Pinpoint the cell where the given text exists, returning its (x, y) midpoint coordinate. 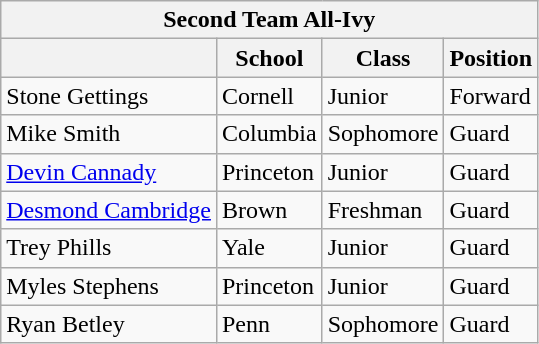
Forward (491, 96)
Myles Stephens (109, 286)
Columbia (269, 134)
Stone Gettings (109, 96)
Mike Smith (109, 134)
Cornell (269, 96)
Desmond Cambridge (109, 210)
Position (491, 58)
Second Team All-Ivy (270, 20)
Penn (269, 324)
Trey Phills (109, 248)
Brown (269, 210)
Class (383, 58)
Yale (269, 248)
Ryan Betley (109, 324)
Freshman (383, 210)
School (269, 58)
Devin Cannady (109, 172)
